Pinpoint the cell where the given text exists, returning its (x, y) midpoint coordinate. 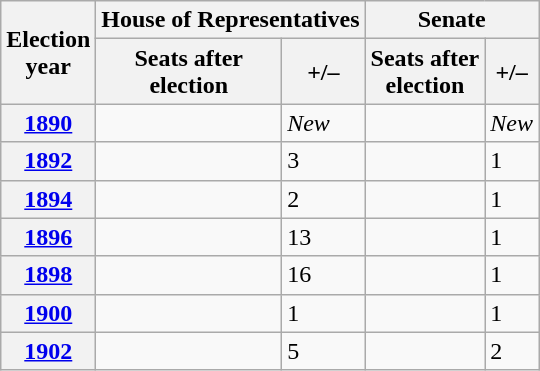
Senate (452, 20)
1890 (48, 123)
1900 (48, 313)
3 (324, 161)
16 (324, 275)
1896 (48, 237)
1892 (48, 161)
1894 (48, 199)
1898 (48, 275)
13 (324, 237)
5 (324, 351)
House of Representatives (230, 20)
Electionyear (48, 52)
1902 (48, 351)
